From the cell containing the given text, extract its center point as (x, y) coordinate. 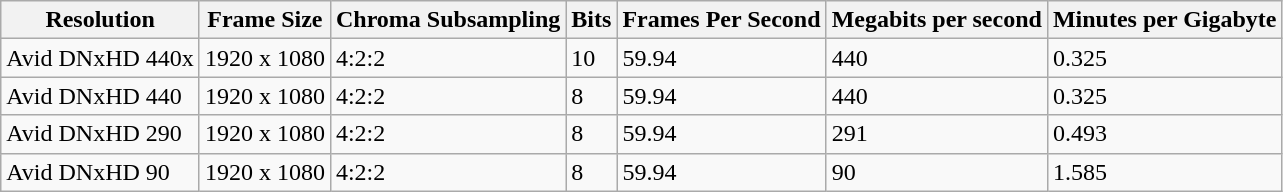
Avid DNxHD 90 (100, 172)
Frame Size (264, 20)
Megabits per second (936, 20)
Minutes per Gigabyte (1164, 20)
291 (936, 134)
10 (592, 58)
Frames Per Second (722, 20)
Avid DNxHD 290 (100, 134)
Chroma Subsampling (448, 20)
1.585 (1164, 172)
Avid DNxHD 440 (100, 96)
0.493 (1164, 134)
90 (936, 172)
Bits (592, 20)
Resolution (100, 20)
Avid DNxHD 440x (100, 58)
